Output the (X, Y) coordinate of the center of the cell containing the given text.  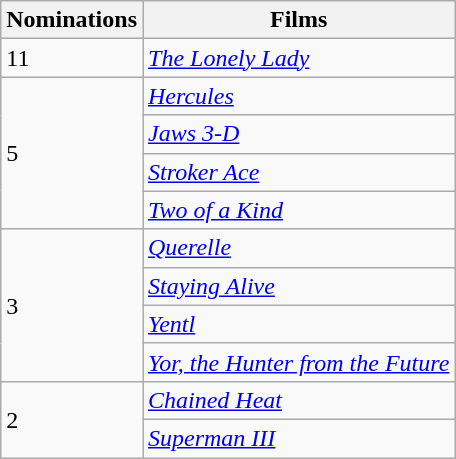
5 (72, 153)
Yor, the Hunter from the Future (298, 362)
Jaws 3-D (298, 134)
Staying Alive (298, 286)
Yentl (298, 324)
Two of a Kind (298, 210)
The Lonely Lady (298, 58)
3 (72, 305)
Films (298, 20)
Superman III (298, 438)
11 (72, 58)
2 (72, 419)
Nominations (72, 20)
Hercules (298, 96)
Stroker Ace (298, 172)
Chained Heat (298, 400)
Querelle (298, 248)
